Return (X, Y) of the center of cell containing provided text 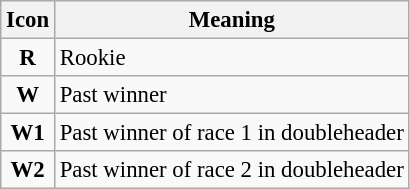
W (28, 95)
Past winner of race 1 in doubleheader (232, 133)
R (28, 58)
Rookie (232, 58)
W1 (28, 133)
Past winner of race 2 in doubleheader (232, 170)
Meaning (232, 20)
Past winner (232, 95)
W2 (28, 170)
Icon (28, 20)
